Provide the (X, Y) coordinate of the cell's center where the given text is located.  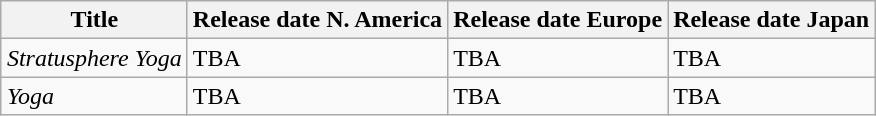
Yoga (94, 96)
Release date Europe (558, 20)
Release date N. America (317, 20)
Release date Japan (772, 20)
Stratusphere Yoga (94, 58)
Title (94, 20)
